Pinpoint the cell where the given text exists, returning its [X, Y] midpoint coordinate. 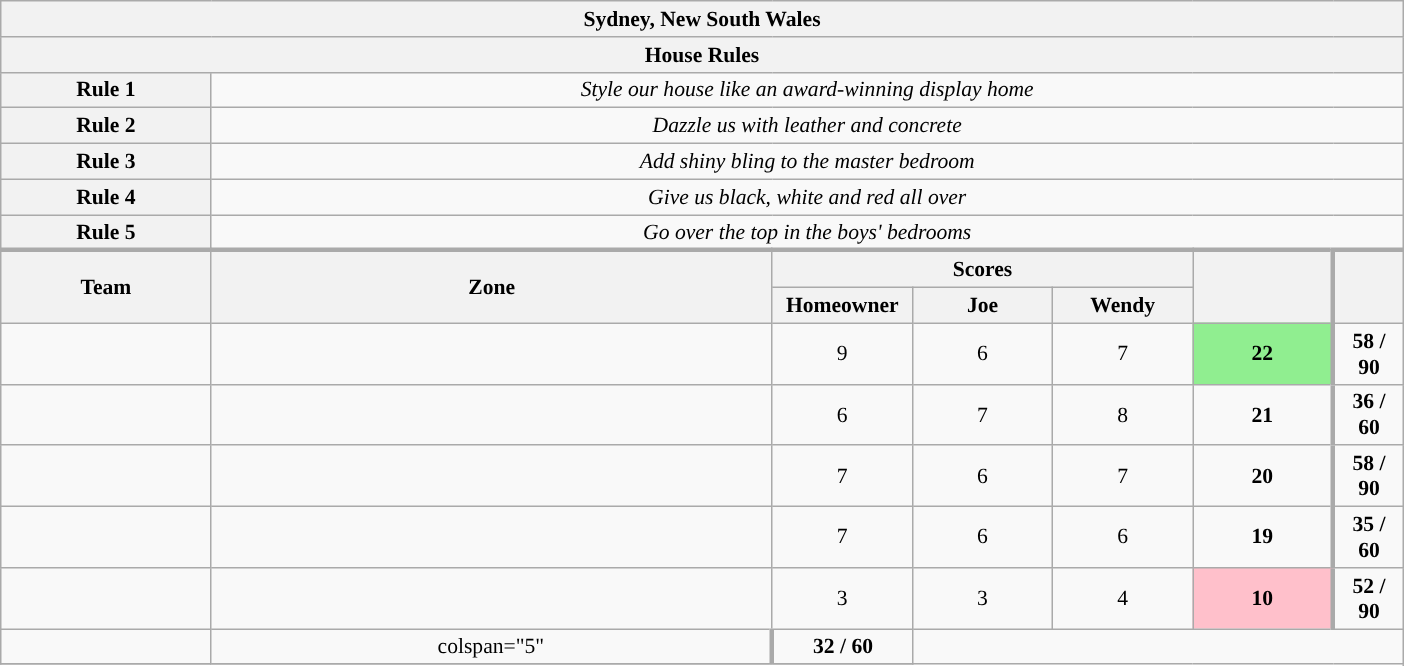
Sydney, New South Wales [702, 19]
Rule 5 [106, 233]
Rule 1 [106, 90]
35 / 60 [1368, 538]
colspan="5" [492, 647]
House Rules [702, 55]
Rule 4 [106, 197]
Wendy [1123, 306]
Homeowner [842, 306]
Dazzle us with leather and concrete [807, 126]
22 [1263, 354]
Go over the top in the boys' bedrooms [807, 233]
Give us black, white and red all over [807, 197]
21 [1263, 414]
8 [1123, 414]
Rule 2 [106, 126]
Scores [982, 270]
Style our house like an award-winning display home [807, 90]
Rule 3 [106, 162]
Zone [492, 288]
Team [106, 288]
4 [1123, 598]
10 [1263, 598]
19 [1263, 538]
32 / 60 [842, 647]
36 / 60 [1368, 414]
Add shiny bling to the master bedroom [807, 162]
20 [1263, 476]
Joe [982, 306]
9 [842, 354]
52 / 90 [1368, 598]
